Return the [x, y] coordinate for the center point of the cell that contains the specified text.  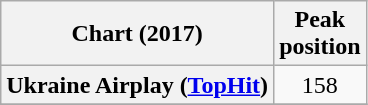
Ukraine Airplay (TopHit) [138, 85]
158 [320, 85]
Chart (2017) [138, 34]
Peakposition [320, 34]
